Find where the given text appears and provide that cell's center as [X, Y] coordinate. 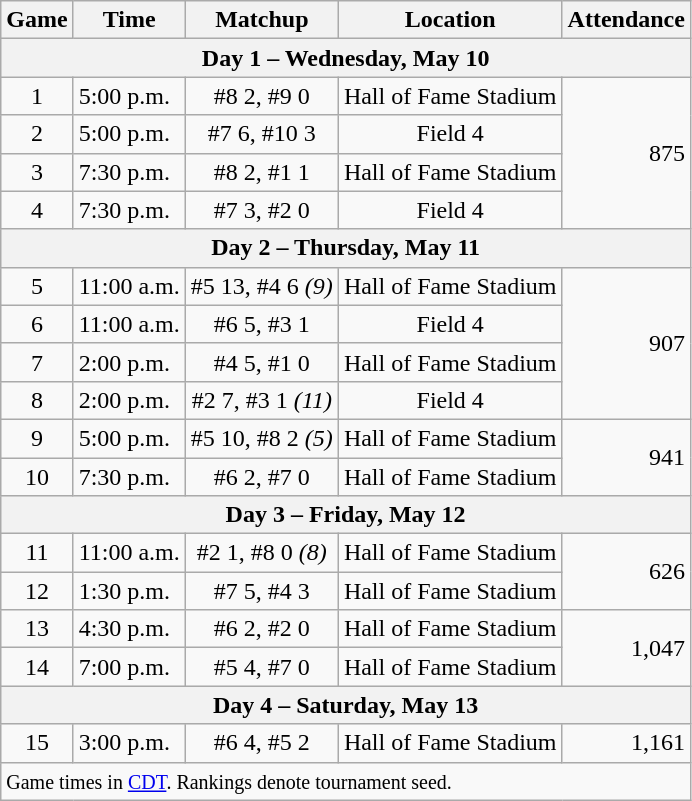
#7 5, #4 3 [262, 591]
Location [450, 20]
14 [37, 667]
1,161 [626, 743]
Day 1 – Wednesday, May 10 [346, 58]
875 [626, 153]
#6 4, #5 2 [262, 743]
Day 3 – Friday, May 12 [346, 515]
3:00 p.m. [129, 743]
1 [37, 96]
9 [37, 438]
#7 3, #2 0 [262, 210]
907 [626, 343]
#2 1, #8 0 (8) [262, 553]
#8 2, #1 1 [262, 172]
Game times in CDT. Rankings denote tournament seed. [346, 781]
626 [626, 572]
#8 2, #9 0 [262, 96]
Day 4 – Saturday, May 13 [346, 705]
3 [37, 172]
Matchup [262, 20]
5 [37, 286]
15 [37, 743]
4:30 p.m. [129, 629]
941 [626, 457]
4 [37, 210]
8 [37, 400]
Game [37, 20]
#2 7, #3 1 (11) [262, 400]
#5 10, #8 2 (5) [262, 438]
Time [129, 20]
#6 2, #7 0 [262, 477]
1,047 [626, 648]
#6 5, #3 1 [262, 324]
13 [37, 629]
#5 4, #7 0 [262, 667]
#6 2, #2 0 [262, 629]
11 [37, 553]
7 [37, 362]
#7 6, #10 3 [262, 134]
10 [37, 477]
7:00 p.m. [129, 667]
12 [37, 591]
Attendance [626, 20]
1:30 p.m. [129, 591]
2 [37, 134]
Day 2 – Thursday, May 11 [346, 248]
#5 13, #4 6 (9) [262, 286]
#4 5, #1 0 [262, 362]
6 [37, 324]
